Return (X, Y) of the center of cell containing provided text 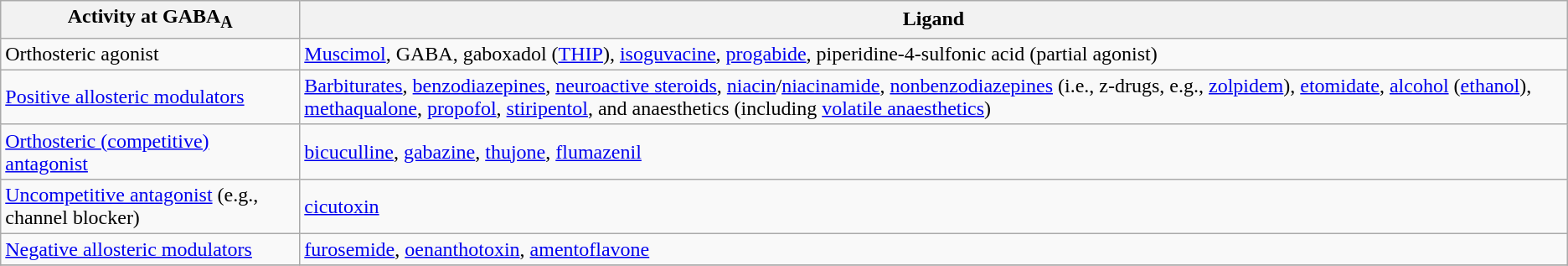
furosemide, oenanthotoxin, amentoflavone (933, 249)
Orthosteric agonist (151, 54)
Ligand (933, 19)
Positive allosteric modulators (151, 97)
Negative allosteric modulators (151, 249)
Uncompetitive antagonist (e.g., channel blocker) (151, 206)
Muscimol, GABA, gaboxadol (THIP), isoguvacine, progabide, piperidine-4-sulfonic acid (partial agonist) (933, 54)
bicuculline, gabazine, thujone, flumazenil (933, 151)
Orthosteric (competitive) antagonist (151, 151)
Activity at GABAA (151, 19)
cicutoxin (933, 206)
